For the text-containing cell, return its midpoint in (X, Y) coordinate format. 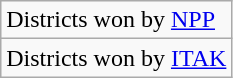
Districts won by ITAK (116, 58)
Districts won by NPP (116, 20)
